Provide the (x, y) coordinate of the cell's center where the given text is located.  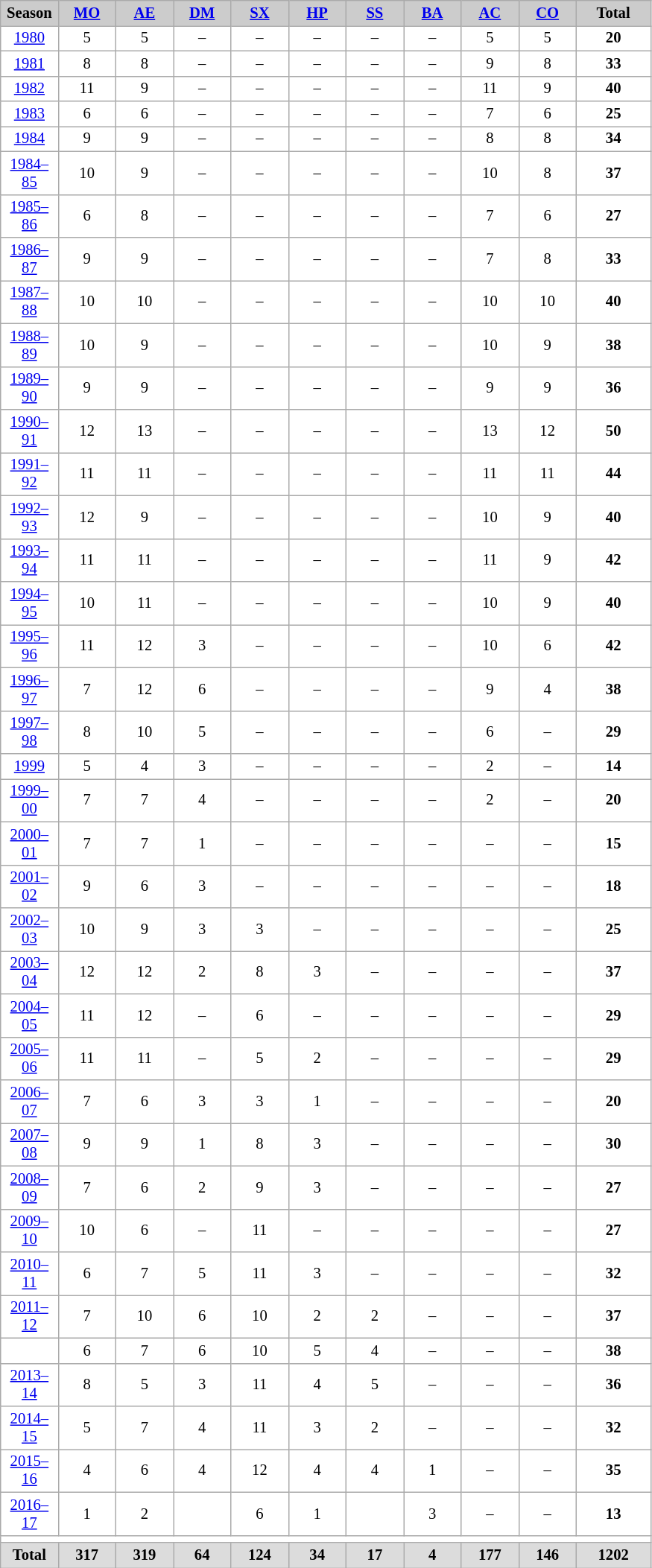
1994–95 (30, 603)
1982 (30, 89)
317 (86, 1555)
2009–10 (30, 1231)
2001–02 (30, 886)
AC (490, 13)
1983 (30, 114)
SX (259, 13)
50 (613, 431)
1984–85 (30, 173)
2011–12 (30, 1316)
2005–06 (30, 1058)
1997–98 (30, 732)
35 (613, 1470)
44 (613, 474)
15 (613, 843)
18 (613, 886)
1995–96 (30, 646)
1991–92 (30, 474)
2006–07 (30, 1102)
AE (145, 13)
2000–01 (30, 843)
HP (317, 13)
2003–04 (30, 972)
2010–11 (30, 1273)
Season (30, 13)
14 (613, 766)
SS (374, 13)
2016–17 (30, 1514)
BA (432, 13)
64 (201, 1555)
177 (490, 1555)
1987–88 (30, 302)
1999 (30, 766)
1989–90 (30, 388)
2013–14 (30, 1385)
146 (547, 1555)
2002–03 (30, 929)
DM (201, 13)
1993–94 (30, 560)
1985–86 (30, 216)
1981 (30, 63)
319 (145, 1555)
1990–91 (30, 431)
1996–97 (30, 689)
2014–15 (30, 1428)
2015–16 (30, 1470)
1986–87 (30, 258)
2008–09 (30, 1187)
30 (613, 1144)
124 (259, 1555)
17 (374, 1555)
MO (86, 13)
1980 (30, 38)
1202 (613, 1555)
1984 (30, 139)
2004–05 (30, 1015)
1992–93 (30, 517)
1999–00 (30, 800)
1988–89 (30, 345)
CO (547, 13)
2007–08 (30, 1144)
